Determine the [X, Y] coordinate at the center of the cell enclosing the given text.  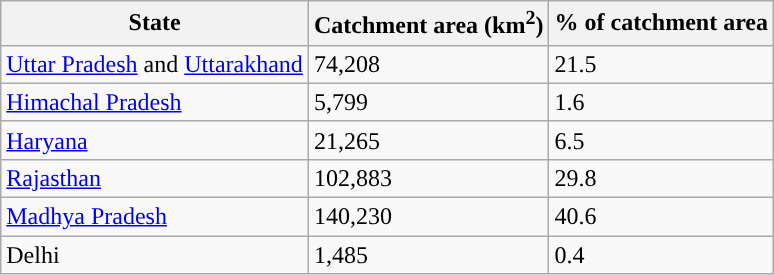
1,485 [428, 255]
Madhya Pradesh [155, 217]
21.5 [662, 64]
102,883 [428, 178]
Uttar Pradesh and Uttarakhand [155, 64]
6.5 [662, 140]
140,230 [428, 217]
Rajasthan [155, 178]
40.6 [662, 217]
Catchment area (km2) [428, 24]
Himachal Pradesh [155, 102]
1.6 [662, 102]
29.8 [662, 178]
State [155, 24]
5,799 [428, 102]
Haryana [155, 140]
% of catchment area [662, 24]
Delhi [155, 255]
0.4 [662, 255]
21,265 [428, 140]
74,208 [428, 64]
